Output the [x, y] coordinate of the center of the cell containing the given text.  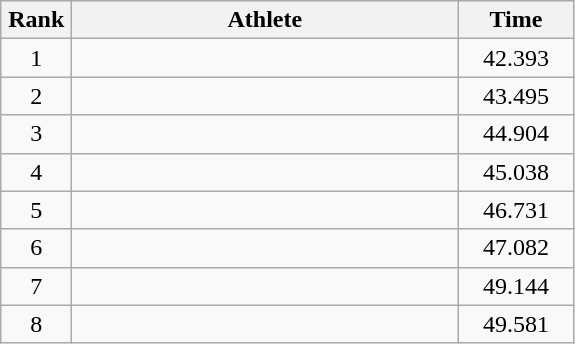
49.144 [516, 286]
47.082 [516, 248]
2 [36, 96]
4 [36, 172]
45.038 [516, 172]
Time [516, 20]
43.495 [516, 96]
3 [36, 134]
42.393 [516, 58]
8 [36, 324]
44.904 [516, 134]
7 [36, 286]
5 [36, 210]
Rank [36, 20]
1 [36, 58]
46.731 [516, 210]
Athlete [265, 20]
49.581 [516, 324]
6 [36, 248]
